Detect which cell encompasses the target text, then output its [x, y] center coordinate. 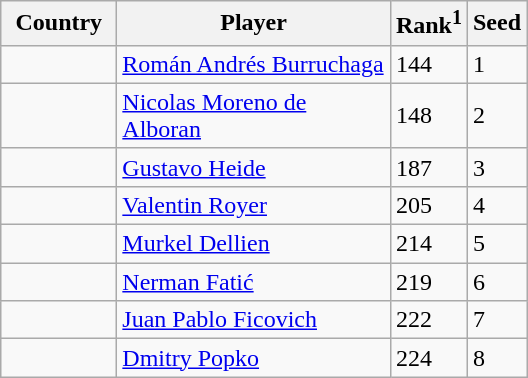
1 [496, 64]
Gustavo Heide [254, 167]
Rank1 [428, 24]
187 [428, 167]
8 [496, 358]
Román Andrés Burruchaga [254, 64]
Juan Pablo Ficovich [254, 320]
6 [496, 282]
Nerman Fatić [254, 282]
5 [496, 244]
148 [428, 116]
Valentin Royer [254, 205]
4 [496, 205]
Murkel Dellien [254, 244]
Nicolas Moreno de Alboran [254, 116]
Player [254, 24]
205 [428, 205]
214 [428, 244]
3 [496, 167]
Dmitry Popko [254, 358]
2 [496, 116]
Seed [496, 24]
219 [428, 282]
222 [428, 320]
144 [428, 64]
224 [428, 358]
Country [59, 24]
7 [496, 320]
